For the text-containing cell, return its midpoint in (X, Y) coordinate format. 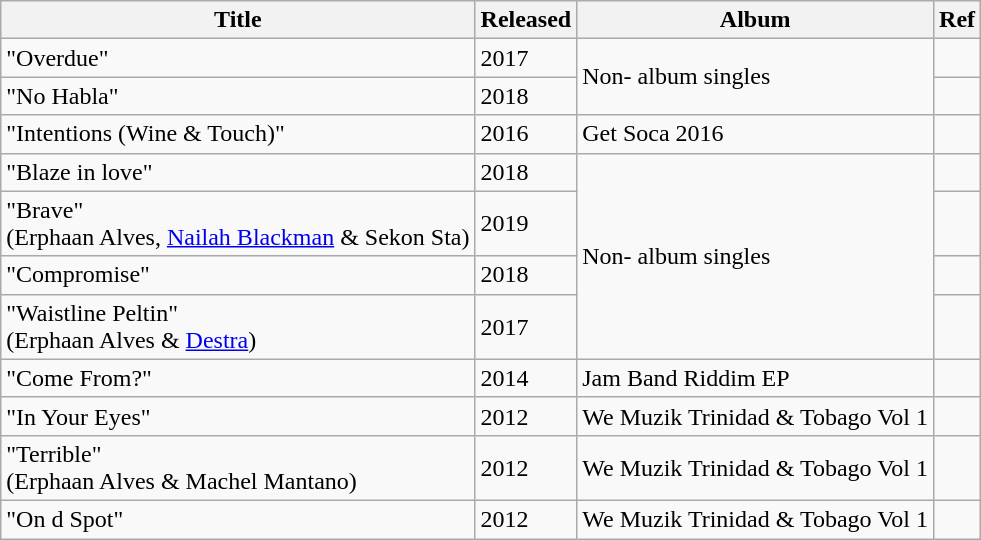
"On d Spot" (238, 519)
2019 (526, 224)
Released (526, 20)
"Blaze in love" (238, 172)
"Waistline Peltin"(Erphaan Alves & Destra) (238, 326)
2016 (526, 134)
"Intentions (Wine & Touch)" (238, 134)
"Brave"(Erphaan Alves, Nailah Blackman & Sekon Sta) (238, 224)
Album (756, 20)
2014 (526, 378)
Ref (958, 20)
Jam Band Riddim EP (756, 378)
"In Your Eyes" (238, 416)
"Overdue" (238, 58)
"No Habla" (238, 96)
"Terrible"(Erphaan Alves & Machel Mantano) (238, 468)
"Compromise" (238, 275)
Title (238, 20)
"Come From?" (238, 378)
Get Soca 2016 (756, 134)
